Return [x, y] of the center of cell containing provided text 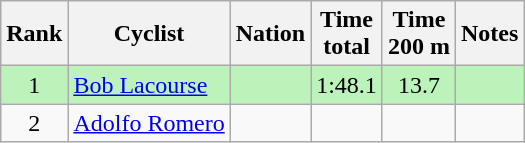
Bob Lacourse [149, 85]
Notes [489, 34]
Cyclist [149, 34]
Nation [270, 34]
Timetotal [347, 34]
1 [34, 85]
13.7 [418, 85]
Rank [34, 34]
1:48.1 [347, 85]
Time200 m [418, 34]
2 [34, 123]
Adolfo Romero [149, 123]
